For the text-containing cell, return its midpoint in [x, y] coordinate format. 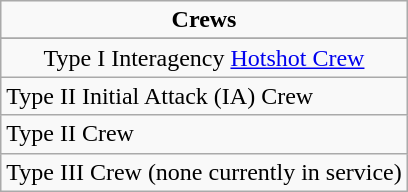
Type II Initial Attack (IA) Crew [204, 96]
Type III Crew (none currently in service) [204, 172]
Type II Crew [204, 134]
Crews [204, 20]
Type I Interagency Hotshot Crew [204, 58]
